Locate the cell with the specified text and output its (X, Y) center coordinate. 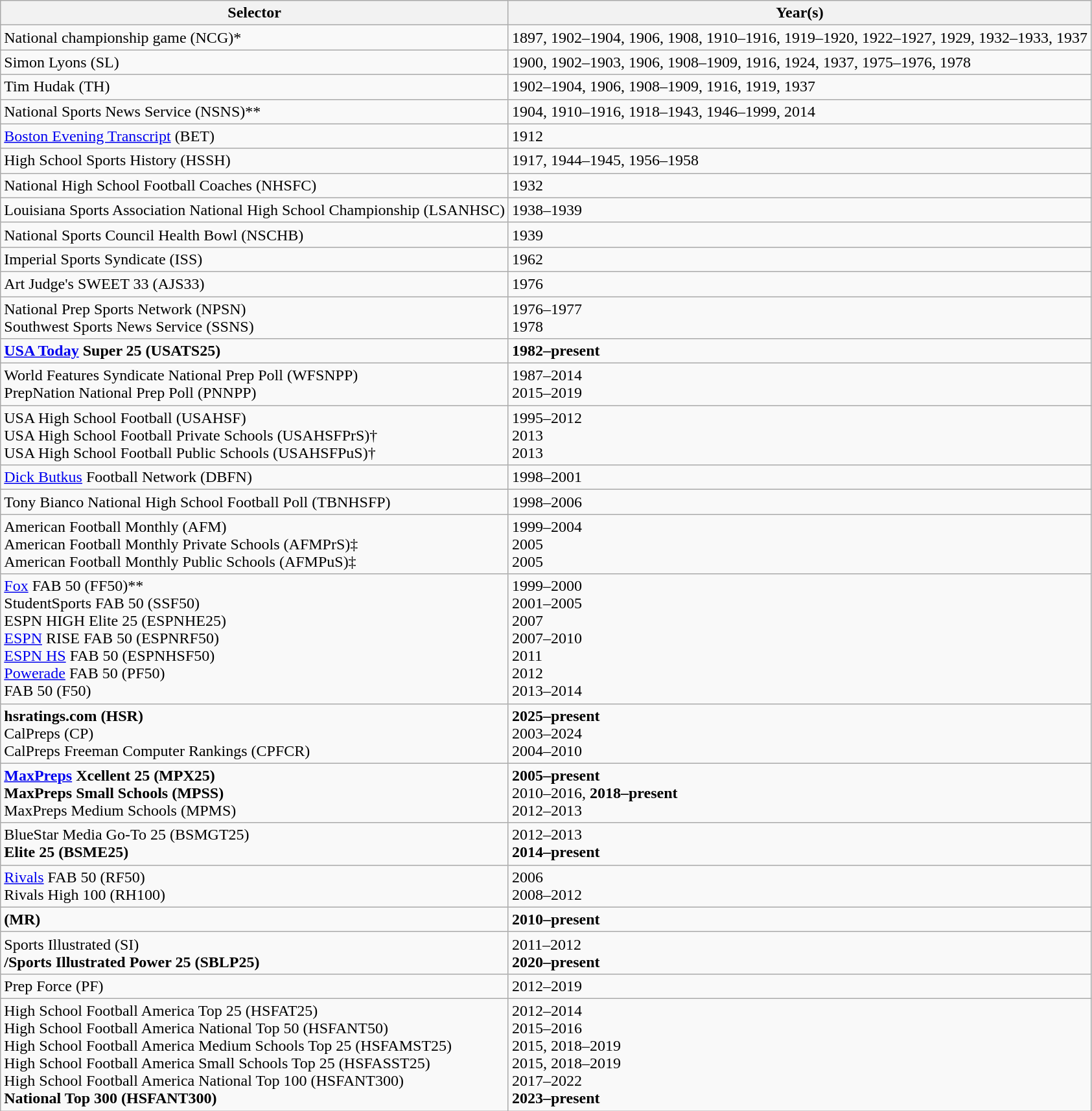
Year(s) (800, 13)
1999–2004 20052005 (800, 544)
20062008–2012 (800, 886)
1917, 1944–1945, 1956–1958 (800, 161)
2010–present (800, 919)
hsratings.com (HSR)CalPreps (CP)CalPreps Freeman Computer Rankings (CPFCR) (255, 733)
1900, 1902–1903, 1906, 1908–1909, 1916, 1924, 1937, 1975–1976, 1978 (800, 62)
USA High School Football (USAHSF)USA High School Football Private Schools (USAHSFPrS)†USA High School Football Public Schools (USAHSFPuS)† (255, 435)
Tony Bianco National High School Football Poll (TBNHSFP) (255, 502)
Rivals FAB 50 (RF50)Rivals High 100 (RH100) (255, 886)
2025–present2003–20242004–2010 (800, 733)
1987–20142015–2019 (800, 385)
1938–1939 (800, 210)
National Prep Sports Network (NPSN)Southwest Sports News Service (SSNS) (255, 317)
Simon Lyons (SL) (255, 62)
High School Sports History (HSSH) (255, 161)
MaxPreps Xcellent 25 (MPX25)MaxPreps Small Schools (MPSS)MaxPreps Medium Schools (MPMS) (255, 793)
1897, 1902–1904, 1906, 1908, 1910–1916, 1919–1920, 1922–1927, 1929, 1932–1933, 1937 (800, 38)
Sports Illustrated (SI)/Sports Illustrated Power 25 (SBLP25) (255, 952)
National Sports Council Health Bowl (NSCHB) (255, 235)
World Features Syndicate National Prep Poll (WFSNPP)PrepNation National Prep Poll (PNNPP) (255, 385)
National championship game (NCG)* (255, 38)
BlueStar Media Go-To 25 (BSMGT25) Elite 25 (BSME25) (255, 843)
Boston Evening Transcript (BET) (255, 136)
National Sports News Service (NSNS)** (255, 111)
American Football Monthly (AFM)American Football Monthly Private Schools (AFMPrS)‡American Football Monthly Public Schools (AFMPuS)‡ (255, 544)
1904, 1910–1916, 1918–1943, 1946–1999, 2014 (800, 111)
1902–1904, 1906, 1908–1909, 1916, 1919, 1937 (800, 87)
1982–present (800, 351)
1998–2006 (800, 502)
1995–201220132013 (800, 435)
1962 (800, 259)
2012–20142015–20162015, 2018–20192015, 2018–20192017–20222023–present (800, 1055)
Dick Butkus Football Network (DBFN) (255, 477)
1976–19771978 (800, 317)
(MR) (255, 919)
2011–20122020–present (800, 952)
1999–20002001–200520072007–2010201120122013–2014 (800, 639)
Louisiana Sports Association National High School Championship (LSANHSC) (255, 210)
1939 (800, 235)
National High School Football Coaches (NHSFC) (255, 185)
USA Today Super 25 (USATS25) (255, 351)
Imperial Sports Syndicate (ISS) (255, 259)
2012–2019 (800, 986)
2012–20132014–present (800, 843)
Selector (255, 13)
1912 (800, 136)
Tim Hudak (TH) (255, 87)
Prep Force (PF) (255, 986)
2005–present2010–2016, 2018–present2012–2013 (800, 793)
1976 (800, 284)
1932 (800, 185)
1998–2001 (800, 477)
Art Judge's SWEET 33 (AJS33) (255, 284)
